Output the [X, Y] coordinate of the center of the cell containing the given text.  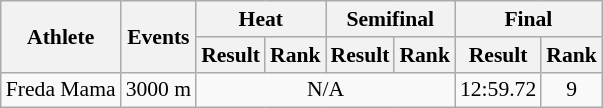
Events [158, 36]
9 [572, 90]
12:59.72 [498, 90]
Freda Mama [61, 90]
Athlete [61, 36]
N/A [326, 90]
Semifinal [390, 19]
Final [528, 19]
Heat [260, 19]
3000 m [158, 90]
